Extract the [X, Y] coordinate from the center of the cell holding the provided text.  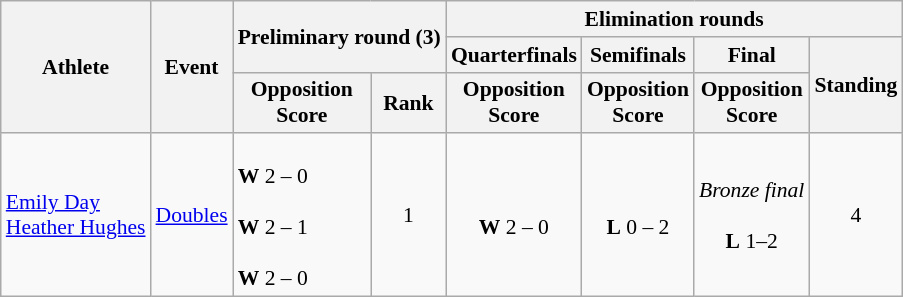
Quarterfinals [514, 55]
Doubles [192, 216]
Preliminary round (3) [340, 36]
Final [752, 55]
Standing [856, 86]
Event [192, 67]
Semifinals [638, 55]
Elimination rounds [674, 19]
4 [856, 216]
W 2 – 0 [514, 216]
Bronze finalL 1–2 [752, 216]
L 0 – 2 [638, 216]
1 [408, 216]
Athlete [76, 67]
W 2 – 0 W 2 – 1 W 2 – 0 [302, 216]
Rank [408, 102]
Emily DayHeather Hughes [76, 216]
